Return (X, Y) of the center of cell containing provided text 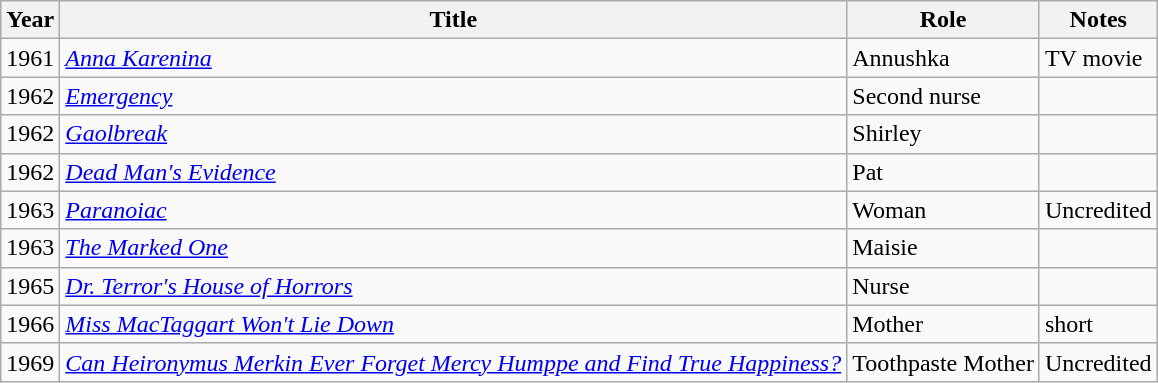
Maisie (944, 248)
Notes (1098, 20)
Anna Karenina (454, 58)
Dead Man's Evidence (454, 172)
Role (944, 20)
Paranoiac (454, 210)
1966 (30, 324)
Annushka (944, 58)
TV movie (1098, 58)
Emergency (454, 96)
Toothpaste Mother (944, 362)
Year (30, 20)
Shirley (944, 134)
Pat (944, 172)
Woman (944, 210)
Title (454, 20)
Gaolbreak (454, 134)
Nurse (944, 286)
short (1098, 324)
Dr. Terror's House of Horrors (454, 286)
1965 (30, 286)
Second nurse (944, 96)
The Marked One (454, 248)
Miss MacTaggart Won't Lie Down (454, 324)
Can Heironymus Merkin Ever Forget Mercy Humppe and Find True Happiness? (454, 362)
1961 (30, 58)
1969 (30, 362)
Mother (944, 324)
